Detect which cell encompasses the target text, then output its (x, y) center coordinate. 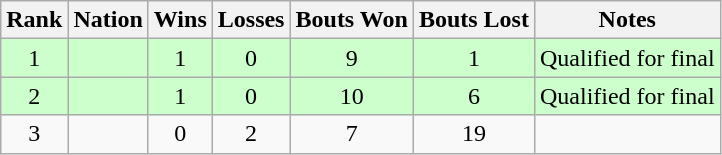
Rank (34, 20)
Losses (251, 20)
3 (34, 134)
Wins (180, 20)
7 (352, 134)
10 (352, 96)
6 (474, 96)
Bouts Won (352, 20)
Notes (627, 20)
19 (474, 134)
Bouts Lost (474, 20)
9 (352, 58)
Nation (108, 20)
